Determine the [X, Y] coordinate at the center of the cell enclosing the given text.  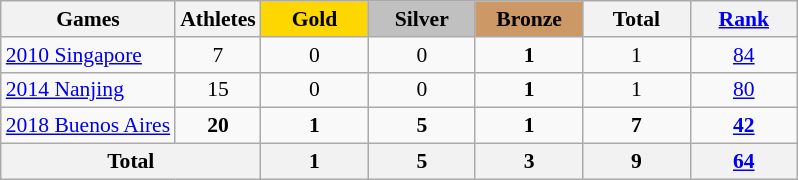
Games [88, 19]
2010 Singapore [88, 55]
80 [744, 90]
64 [744, 162]
20 [218, 126]
42 [744, 126]
Silver [422, 19]
Gold [314, 19]
2018 Buenos Aires [88, 126]
Athletes [218, 19]
9 [636, 162]
Bronze [528, 19]
3 [528, 162]
2014 Nanjing [88, 90]
84 [744, 55]
15 [218, 90]
Rank [744, 19]
